Search for the cell housing the specified text and yield its (x, y) center coordinate. 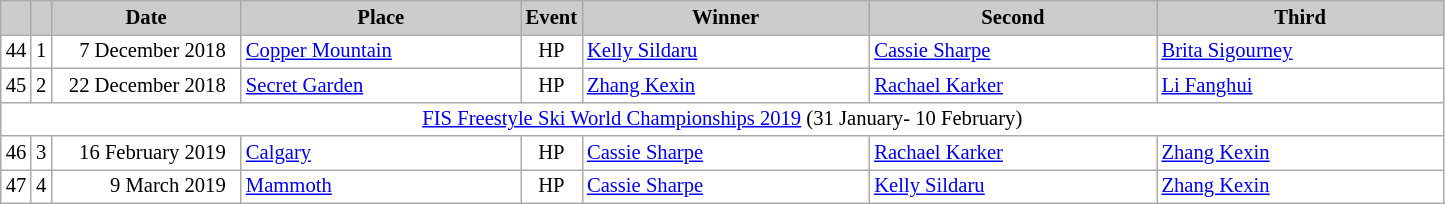
9 March 2019 (146, 186)
FIS Freestyle Ski World Championships 2019 (31 January- 10 February) (722, 119)
Second (1012, 17)
Place (381, 17)
4 (41, 186)
22 December 2018 (146, 85)
1 (41, 51)
2 (41, 85)
Calgary (381, 153)
Winner (726, 17)
Event (552, 17)
46 (16, 153)
7 December 2018 (146, 51)
47 (16, 186)
44 (16, 51)
Third (1300, 17)
Copper Mountain (381, 51)
16 February 2019 (146, 153)
Mammoth (381, 186)
Brita Sigourney (1300, 51)
45 (16, 85)
Secret Garden (381, 85)
Li Fanghui (1300, 85)
3 (41, 153)
Date (146, 17)
